Search for the cell housing the specified text and yield its (x, y) center coordinate. 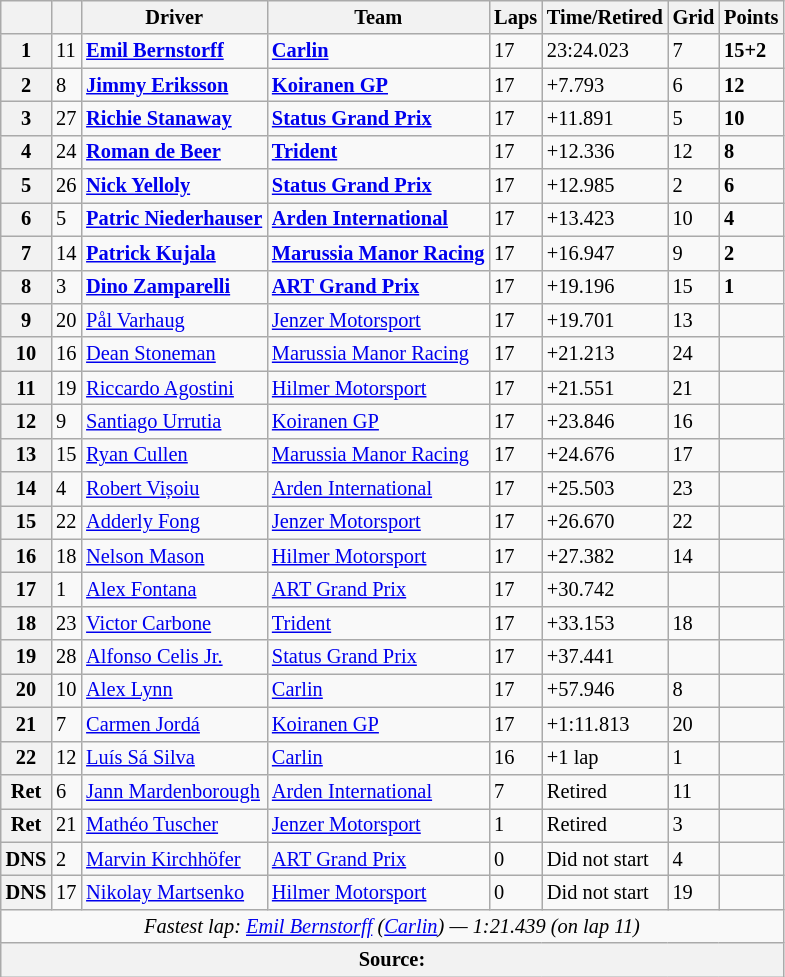
+1:11.813 (605, 724)
+11.891 (605, 118)
Santiago Urrutia (174, 421)
+21.213 (605, 354)
Patric Niederhauser (174, 219)
+26.670 (605, 522)
Adderly Fong (174, 522)
+12.985 (605, 186)
Emil Bernstorff (174, 51)
Roman de Beer (174, 152)
Richie Stanaway (174, 118)
Mathéo Tuscher (174, 825)
+13.423 (605, 219)
26 (66, 186)
Marvin Kirchhöfer (174, 859)
Pål Varhaug (174, 320)
+21.551 (605, 388)
+27.382 (605, 556)
Laps (516, 17)
15+2 (751, 51)
Driver (174, 17)
Source: (392, 960)
Jimmy Eriksson (174, 85)
Carmen Jordá (174, 724)
Alex Lynn (174, 690)
Patrick Kujala (174, 253)
Riccardo Agostini (174, 388)
Nikolay Martsenko (174, 892)
Robert Vișoiu (174, 489)
+12.336 (605, 152)
+16.947 (605, 253)
Alfonso Celis Jr. (174, 657)
28 (66, 657)
27 (66, 118)
23:24.023 (605, 51)
Team (378, 17)
+1 lap (605, 758)
Points (751, 17)
Luís Sá Silva (174, 758)
+7.793 (605, 85)
Grid (694, 17)
+57.946 (605, 690)
Dean Stoneman (174, 354)
+33.153 (605, 623)
Nelson Mason (174, 556)
Jann Mardenborough (174, 791)
+25.503 (605, 489)
+23.846 (605, 421)
Time/Retired (605, 17)
+37.441 (605, 657)
+24.676 (605, 455)
+19.196 (605, 287)
Ryan Cullen (174, 455)
Dino Zamparelli (174, 287)
Fastest lap: Emil Bernstorff (Carlin) — 1:21.439 (on lap 11) (392, 926)
Victor Carbone (174, 623)
+19.701 (605, 320)
Alex Fontana (174, 589)
Nick Yelloly (174, 186)
+30.742 (605, 589)
